Pinpoint the cell where the given text exists, returning its [x, y] midpoint coordinate. 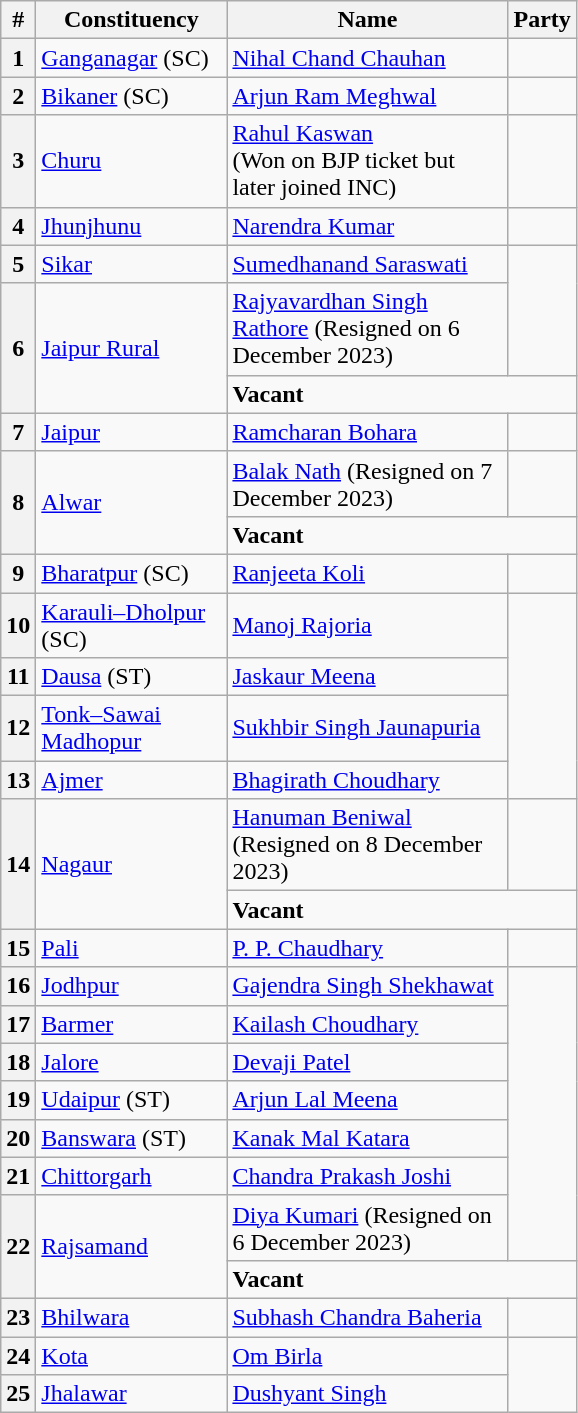
Arjun Lal Meena [368, 1100]
4 [18, 226]
Jhunjhunu [132, 226]
Pali [132, 948]
Tonk–Sawai Madhopur [132, 728]
Rajyavardhan Singh Rathore (Resigned on 6 December 2023) [368, 329]
19 [18, 1100]
Manoj Rajoria [368, 624]
Ramcharan Bohara [368, 432]
20 [18, 1138]
Karauli–Dholpur (SC) [132, 624]
Om Birla [368, 1355]
Devaji Patel [368, 1062]
Bikaner (SC) [132, 96]
Nagaur [132, 864]
Gajendra Singh Shekhawat [368, 986]
11 [18, 677]
Sumedhanand Saraswati [368, 264]
Jaipur Rural [132, 348]
Sikar [132, 264]
Jalore [132, 1062]
Jaipur [132, 432]
6 [18, 348]
3 [18, 161]
Jhalawar [132, 1394]
Subhash Chandra Baheria [368, 1317]
Bhagirath Choudhary [368, 780]
Constituency [132, 20]
Ajmer [132, 780]
8 [18, 502]
Kota [132, 1355]
18 [18, 1062]
Barmer [132, 1024]
Chittorgarh [132, 1176]
Name [368, 20]
Nihal Chand Chauhan [368, 58]
14 [18, 864]
Hanuman Beniwal (Resigned on 8 December 2023) [368, 845]
10 [18, 624]
2 [18, 96]
15 [18, 948]
# [18, 20]
Churu [132, 161]
Bhilwara [132, 1317]
Jaskaur Meena [368, 677]
9 [18, 573]
23 [18, 1317]
Dausa (ST) [132, 677]
Kanak Mal Katara [368, 1138]
21 [18, 1176]
16 [18, 986]
17 [18, 1024]
24 [18, 1355]
P. P. Chaudhary [368, 948]
Alwar [132, 502]
25 [18, 1394]
Chandra Prakash Joshi [368, 1176]
Udaipur (ST) [132, 1100]
5 [18, 264]
Balak Nath (Resigned on 7 December 2023) [368, 484]
12 [18, 728]
Ranjeeta Koli [368, 573]
7 [18, 432]
Rajsamand [132, 1246]
22 [18, 1246]
Bharatpur (SC) [132, 573]
Ganganagar (SC) [132, 58]
1 [18, 58]
Narendra Kumar [368, 226]
Diya Kumari (Resigned on 6 December 2023) [368, 1228]
Dushyant Singh [368, 1394]
Rahul Kaswan(Won on BJP ticket but later joined INC) [368, 161]
Banswara (ST) [132, 1138]
Party [542, 20]
Sukhbir Singh Jaunapuria [368, 728]
Jodhpur [132, 986]
Arjun Ram Meghwal [368, 96]
13 [18, 780]
Kailash Choudhary [368, 1024]
